Find where the given text appears and provide that cell's center as (x, y) coordinate. 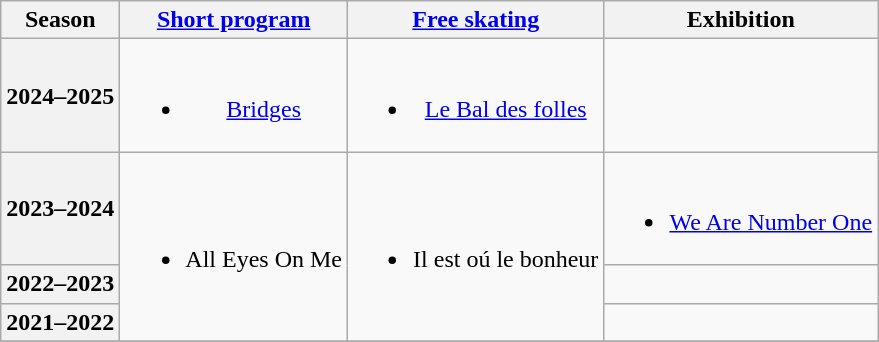
We Are Number One (741, 208)
Il est oú le bonheur (476, 246)
2022–2023 (60, 284)
2023–2024 (60, 208)
Le Bal des folles (476, 96)
Exhibition (741, 20)
Season (60, 20)
Free skating (476, 20)
All Eyes On Me (234, 246)
Bridges (234, 96)
2024–2025 (60, 96)
2021–2022 (60, 322)
Short program (234, 20)
